Return the (X, Y) coordinate for the center point of the cell that contains the specified text.  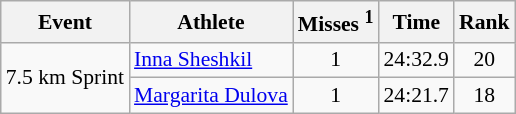
Inna Sheshkil (211, 60)
20 (484, 60)
Athlete (211, 22)
7.5 km Sprint (65, 78)
Margarita Dulova (211, 96)
Time (416, 22)
Event (65, 22)
Misses 1 (336, 22)
24:32.9 (416, 60)
24:21.7 (416, 96)
Rank (484, 22)
18 (484, 96)
